Detect which cell encompasses the target text, then output its [x, y] center coordinate. 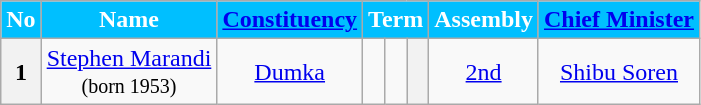
Constituency [290, 20]
Assembly [484, 20]
No [21, 20]
1 [21, 72]
Chief Minister [618, 20]
Term [396, 20]
2nd [484, 72]
Shibu Soren [618, 72]
Name [129, 20]
Stephen Marandi(born 1953) [129, 72]
Dumka [290, 72]
